Extract the [x, y] coordinate from the center of the cell holding the provided text.  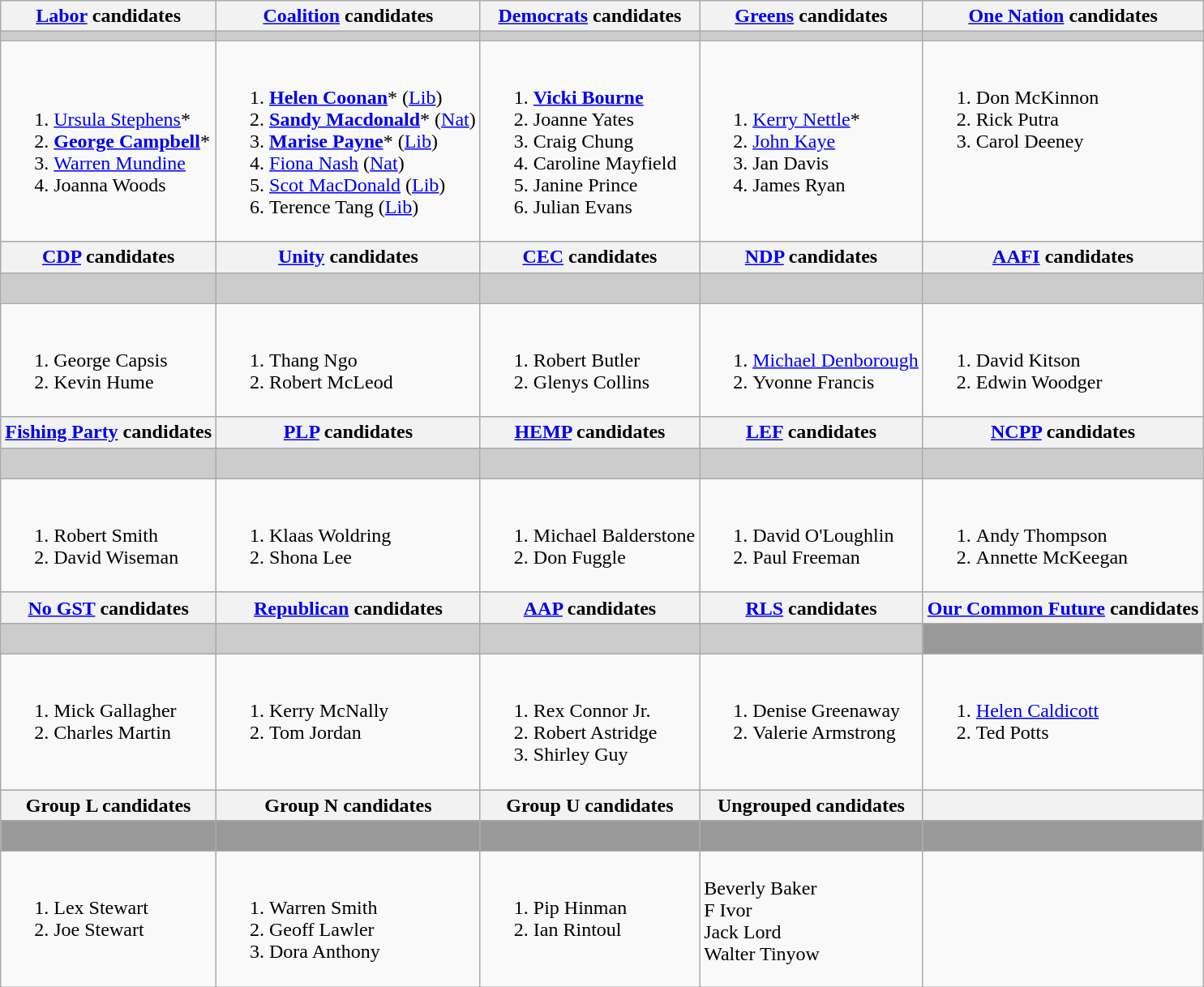
Michael DenboroughYvonne Francis [812, 360]
Helen CaldicottTed Potts [1063, 722]
Vicki BourneJoanne YatesCraig ChungCaroline MayfieldJanine PrinceJulian Evans [589, 141]
Republican candidates [349, 607]
Andy ThompsonAnnette McKeegan [1063, 535]
Beverly Baker F Ivor Jack Lord Walter Tinyow [812, 920]
NDP candidates [812, 257]
LEF candidates [812, 432]
Group N candidates [349, 805]
Greens candidates [812, 16]
PLP candidates [349, 432]
Ursula Stephens*George Campbell*Warren MundineJoanna Woods [109, 141]
Coalition candidates [349, 16]
Ungrouped candidates [812, 805]
Lex StewartJoe Stewart [109, 920]
Group L candidates [109, 805]
George CapsisKevin Hume [109, 360]
No GST candidates [109, 607]
Kerry Nettle*John KayeJan DavisJames Ryan [812, 141]
David O'LoughlinPaul Freeman [812, 535]
Thang NgoRobert McLeod [349, 360]
Unity candidates [349, 257]
Fishing Party candidates [109, 432]
Michael BalderstoneDon Fuggle [589, 535]
Helen Coonan* (Lib)Sandy Macdonald* (Nat)Marise Payne* (Lib)Fiona Nash (Nat)Scot MacDonald (Lib)Terence Tang (Lib) [349, 141]
Democrats candidates [589, 16]
Don McKinnonRick PutraCarol Deeney [1063, 141]
Robert ButlerGlenys Collins [589, 360]
David KitsonEdwin Woodger [1063, 360]
Labor candidates [109, 16]
HEMP candidates [589, 432]
Warren SmithGeoff LawlerDora Anthony [349, 920]
AAFI candidates [1063, 257]
Kerry McNallyTom Jordan [349, 722]
Robert SmithDavid Wiseman [109, 535]
Denise GreenawayValerie Armstrong [812, 722]
Pip HinmanIan Rintoul [589, 920]
CEC candidates [589, 257]
Rex Connor Jr.Robert AstridgeShirley Guy [589, 722]
RLS candidates [812, 607]
AAP candidates [589, 607]
One Nation candidates [1063, 16]
Mick GallagherCharles Martin [109, 722]
Klaas WoldringShona Lee [349, 535]
Group U candidates [589, 805]
NCPP candidates [1063, 432]
Our Common Future candidates [1063, 607]
CDP candidates [109, 257]
